Output the [x, y] coordinate of the center of the cell containing the given text.  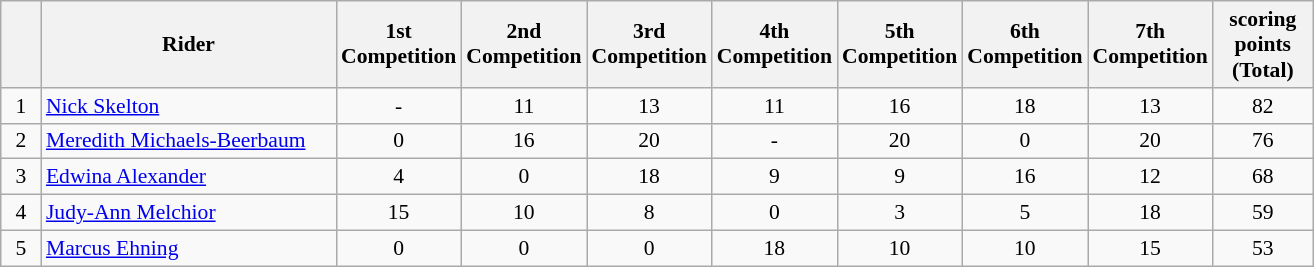
53 [1263, 248]
1 [21, 106]
8 [648, 213]
Marcus Ehning [188, 248]
68 [1263, 177]
Rider [188, 44]
4thCompetition [774, 44]
5thCompetition [900, 44]
Judy-Ann Melchior [188, 213]
Edwina Alexander [188, 177]
6thCompetition [1024, 44]
76 [1263, 141]
82 [1263, 106]
Meredith Michaels-Beerbaum [188, 141]
3rdCompetition [648, 44]
2ndCompetition [524, 44]
Nick Skelton [188, 106]
59 [1263, 213]
scoringpoints(Total) [1263, 44]
12 [1150, 177]
2 [21, 141]
1stCompetition [398, 44]
7thCompetition [1150, 44]
